Extract the (X, Y) coordinate from the center of the cell holding the provided text.  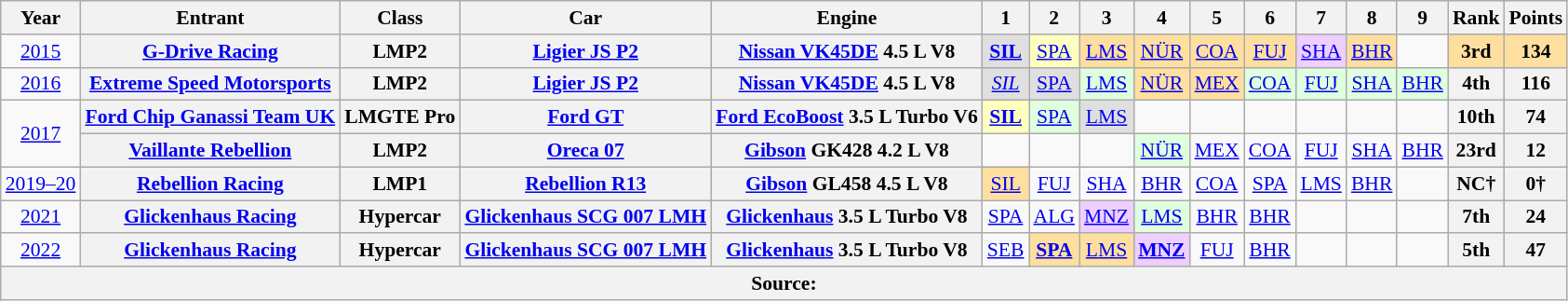
Engine (847, 18)
Rank (1476, 18)
12 (1535, 151)
74 (1535, 117)
5 (1217, 18)
Vaillante Rebellion (210, 151)
2 (1054, 18)
Entrant (210, 18)
Class (400, 18)
116 (1535, 84)
5th (1476, 251)
3rd (1476, 51)
0† (1535, 184)
G-Drive Racing (210, 51)
1 (1006, 18)
24 (1535, 217)
Gibson GL458 4.5 L V8 (847, 184)
8 (1372, 18)
7th (1476, 217)
LMP1 (400, 184)
7 (1321, 18)
3 (1106, 18)
4 (1161, 18)
Source: (784, 283)
Points (1535, 18)
Rebellion R13 (585, 184)
134 (1535, 51)
23rd (1476, 151)
2017 (41, 134)
Oreca 07 (585, 151)
9 (1422, 18)
2016 (41, 84)
6 (1270, 18)
47 (1535, 251)
Extreme Speed Motorsports (210, 84)
Gibson GK428 4.2 L V8 (847, 151)
NC† (1476, 184)
SEB (1006, 251)
Ford GT (585, 117)
2022 (41, 251)
4th (1476, 84)
LMGTE Pro (400, 117)
2015 (41, 51)
Car (585, 18)
10th (1476, 117)
ALG (1054, 217)
2021 (41, 217)
Year (41, 18)
2019–20 (41, 184)
Ford Chip Ganassi Team UK (210, 117)
Ford EcoBoost 3.5 L Turbo V6 (847, 117)
Rebellion Racing (210, 184)
